Search for the cell housing the specified text and yield its (X, Y) center coordinate. 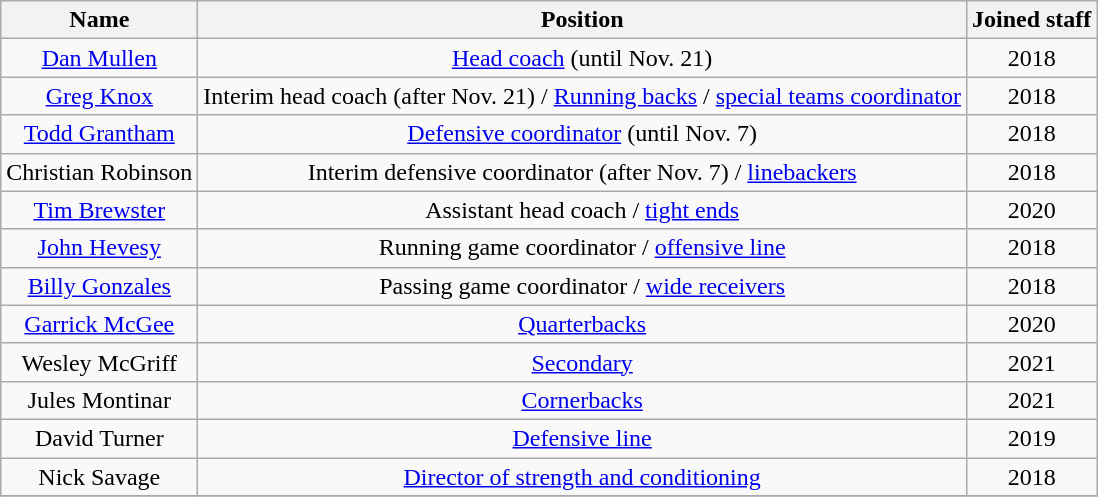
Todd Grantham (100, 134)
Defensive line (582, 438)
Christian Robinson (100, 172)
Garrick McGee (100, 324)
Joined staff (1031, 20)
Tim Brewster (100, 210)
Quarterbacks (582, 324)
Director of strength and conditioning (582, 477)
David Turner (100, 438)
Name (100, 20)
Secondary (582, 362)
2019 (1031, 438)
Cornerbacks (582, 400)
Head coach (until Nov. 21) (582, 58)
Jules Montinar (100, 400)
Assistant head coach / tight ends (582, 210)
Running game coordinator / offensive line (582, 248)
Greg Knox (100, 96)
Passing game coordinator / wide receivers (582, 286)
Defensive coordinator (until Nov. 7) (582, 134)
Position (582, 20)
John Hevesy (100, 248)
Interim head coach (after Nov. 21) / Running backs / special teams coordinator (582, 96)
Dan Mullen (100, 58)
Interim defensive coordinator (after Nov. 7) / linebackers (582, 172)
Wesley McGriff (100, 362)
Billy Gonzales (100, 286)
Nick Savage (100, 477)
